Return the (X, Y) coordinate for the center point of the cell that contains the specified text.  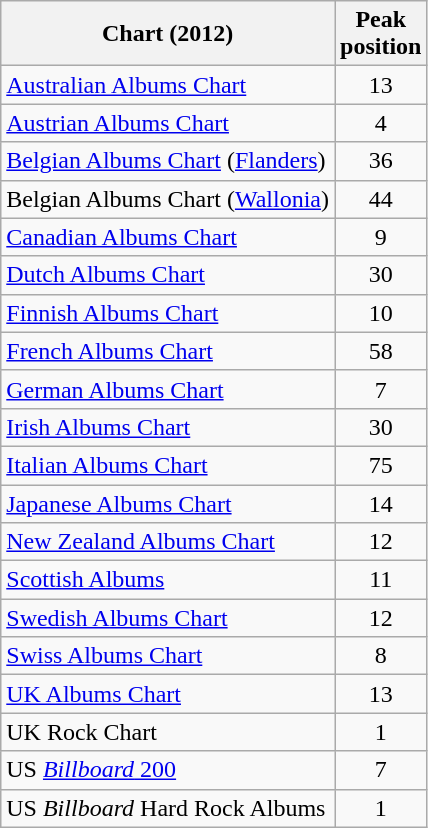
New Zealand Albums Chart (168, 542)
10 (380, 313)
Austrian Albums Chart (168, 123)
Canadian Albums Chart (168, 237)
French Albums Chart (168, 351)
Dutch Albums Chart (168, 275)
Irish Albums Chart (168, 427)
9 (380, 237)
58 (380, 351)
11 (380, 580)
US Billboard 200 (168, 770)
Peakposition (380, 34)
Swedish Albums Chart (168, 618)
Australian Albums Chart (168, 85)
German Albums Chart (168, 389)
Belgian Albums Chart (Wallonia) (168, 199)
14 (380, 503)
Italian Albums Chart (168, 465)
US Billboard Hard Rock Albums (168, 808)
Chart (2012) (168, 34)
Belgian Albums Chart (Flanders) (168, 161)
4 (380, 123)
UK Albums Chart (168, 694)
36 (380, 161)
8 (380, 656)
Swiss Albums Chart (168, 656)
44 (380, 199)
Scottish Albums (168, 580)
Finnish Albums Chart (168, 313)
UK Rock Chart (168, 732)
75 (380, 465)
Japanese Albums Chart (168, 503)
